For the text-containing cell, return its midpoint in (x, y) coordinate format. 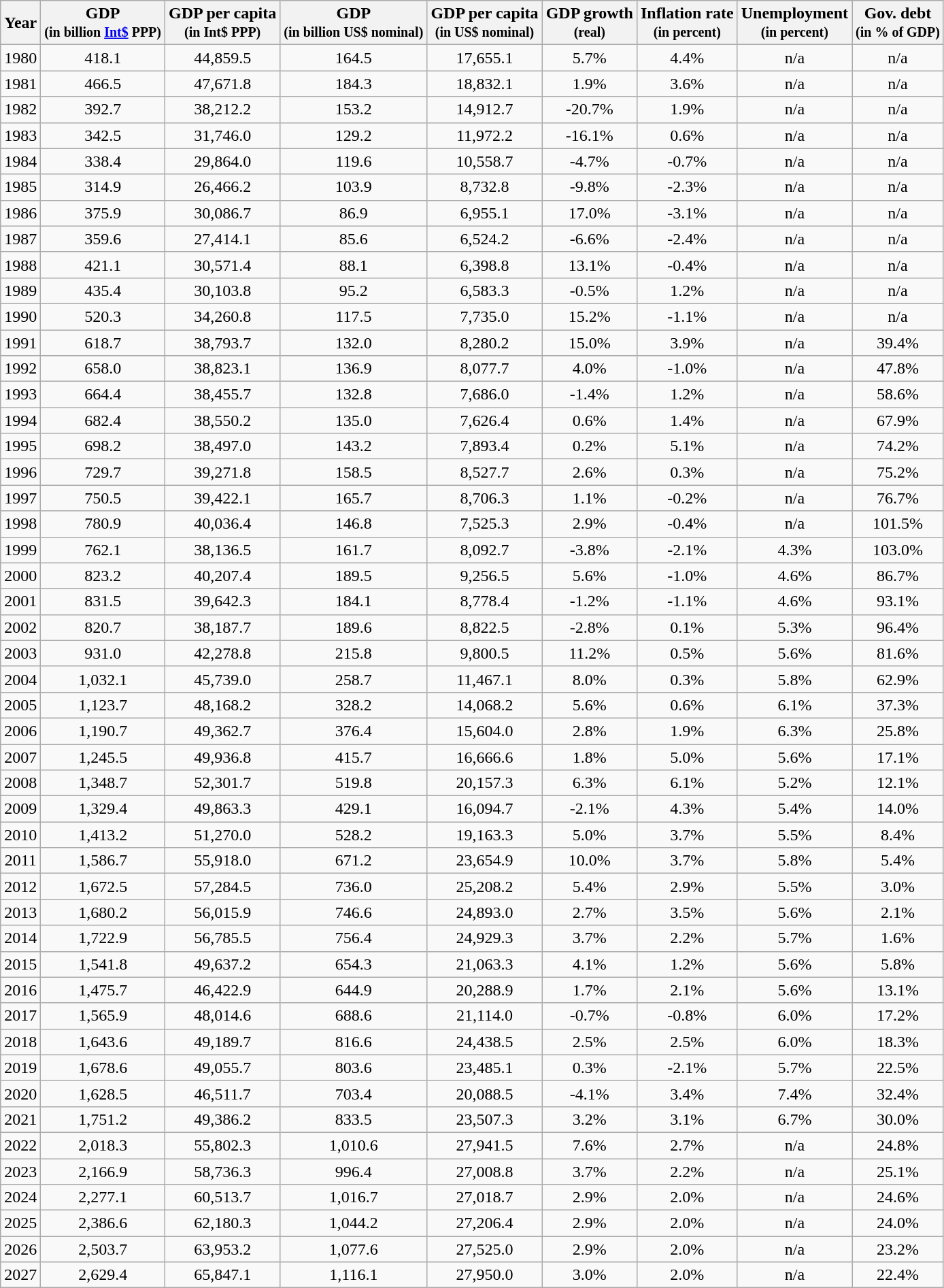
15,604.0 (484, 731)
1,245.5 (103, 757)
1,077.6 (354, 1249)
5.1% (687, 446)
-3.8% (589, 550)
21,114.0 (484, 1016)
27,206.4 (484, 1223)
2024 (20, 1198)
1,680.2 (103, 912)
15.2% (589, 316)
703.4 (354, 1093)
25,208.2 (484, 887)
49,936.8 (223, 757)
3.6% (687, 84)
7,686.0 (484, 395)
803.6 (354, 1068)
27,008.8 (484, 1171)
215.8 (354, 653)
63,953.2 (223, 1249)
-1.4% (589, 395)
1992 (20, 369)
1,016.7 (354, 1198)
49,863.3 (223, 809)
30.0% (898, 1119)
6,583.3 (484, 291)
618.7 (103, 342)
88.1 (354, 265)
435.4 (103, 291)
184.3 (354, 84)
1986 (20, 213)
184.1 (354, 601)
418.1 (103, 58)
38,455.7 (223, 395)
996.4 (354, 1171)
23,485.1 (484, 1068)
-0.5% (589, 291)
11.2% (589, 653)
96.4% (898, 627)
1981 (20, 84)
22.5% (898, 1068)
682.4 (103, 420)
750.5 (103, 498)
Year (20, 23)
-4.7% (589, 161)
8,527.7 (484, 472)
103.9 (354, 187)
18.3% (898, 1042)
47.8% (898, 369)
132.8 (354, 395)
49,055.7 (223, 1068)
42,278.8 (223, 653)
2002 (20, 627)
103.0% (898, 550)
2027 (20, 1275)
GDP per capita(in US$ nominal) (484, 23)
27,525.0 (484, 1249)
338.4 (103, 161)
117.5 (354, 316)
24,438.5 (484, 1042)
8,280.2 (484, 342)
4.4% (687, 58)
14,912.7 (484, 110)
74.2% (898, 446)
1.4% (687, 420)
8,822.5 (484, 627)
45,739.0 (223, 679)
780.9 (103, 524)
8,778.4 (484, 601)
1,565.9 (103, 1016)
2,166.9 (103, 1171)
22.4% (898, 1275)
161.7 (354, 550)
1999 (20, 550)
1,032.1 (103, 679)
153.2 (354, 110)
164.5 (354, 58)
158.5 (354, 472)
48,168.2 (223, 705)
1,010.6 (354, 1145)
2017 (20, 1016)
1980 (20, 58)
56,015.9 (223, 912)
31,746.0 (223, 135)
19,163.3 (484, 835)
21,063.3 (484, 964)
342.5 (103, 135)
38,793.7 (223, 342)
49,362.7 (223, 731)
14,068.2 (484, 705)
823.2 (103, 576)
-2.4% (687, 239)
55,918.0 (223, 861)
81.6% (898, 653)
2,503.7 (103, 1249)
60,513.7 (223, 1198)
1,672.5 (103, 887)
-9.8% (589, 187)
746.6 (354, 912)
2,018.3 (103, 1145)
2020 (20, 1093)
528.2 (354, 835)
1,628.5 (103, 1093)
10.0% (589, 861)
1.8% (589, 757)
56,785.5 (223, 938)
6,398.8 (484, 265)
2023 (20, 1171)
46,511.7 (223, 1093)
26,466.2 (223, 187)
421.1 (103, 265)
1987 (20, 239)
38,212.2 (223, 110)
1.7% (589, 990)
2022 (20, 1145)
1,586.7 (103, 861)
38,136.5 (223, 550)
519.8 (354, 783)
0.1% (687, 627)
1,751.2 (103, 1119)
38,823.1 (223, 369)
1983 (20, 135)
Inflation rate(in percent) (687, 23)
32.4% (898, 1093)
1,643.6 (103, 1042)
143.2 (354, 446)
136.9 (354, 369)
2025 (20, 1223)
86.7% (898, 576)
1,541.8 (103, 964)
1998 (20, 524)
85.6 (354, 239)
-0.8% (687, 1016)
2019 (20, 1068)
30,571.4 (223, 265)
119.6 (354, 161)
44,859.5 (223, 58)
-1.2% (589, 601)
93.1% (898, 601)
9,800.5 (484, 653)
8,732.8 (484, 187)
27,950.0 (484, 1275)
20,288.9 (484, 990)
2,386.6 (103, 1223)
146.8 (354, 524)
20,088.5 (484, 1093)
7,735.0 (484, 316)
6,955.1 (484, 213)
46,422.9 (223, 990)
2014 (20, 938)
40,207.4 (223, 576)
3.2% (589, 1119)
51,270.0 (223, 835)
392.7 (103, 110)
816.6 (354, 1042)
-16.1% (589, 135)
1,123.7 (103, 705)
314.9 (103, 187)
25.1% (898, 1171)
135.0 (354, 420)
1,190.7 (103, 731)
0.2% (589, 446)
23,654.9 (484, 861)
258.7 (354, 679)
76.7% (898, 498)
756.4 (354, 938)
14.0% (898, 809)
1,329.4 (103, 809)
-2.3% (687, 187)
2.8% (589, 731)
17.1% (898, 757)
429.1 (354, 809)
7.6% (589, 1145)
5.2% (794, 783)
24.8% (898, 1145)
671.2 (354, 861)
2026 (20, 1249)
16,666.6 (484, 757)
2001 (20, 601)
-3.1% (687, 213)
62,180.3 (223, 1223)
49,386.2 (223, 1119)
75.2% (898, 472)
0.5% (687, 653)
9,256.5 (484, 576)
1991 (20, 342)
1984 (20, 161)
466.5 (103, 84)
39.4% (898, 342)
3.4% (687, 1093)
-4.1% (589, 1093)
38,497.0 (223, 446)
1982 (20, 110)
736.0 (354, 887)
58,736.3 (223, 1171)
129.2 (354, 135)
729.7 (103, 472)
359.6 (103, 239)
-20.7% (589, 110)
17,655.1 (484, 58)
3.1% (687, 1119)
2010 (20, 835)
40,036.4 (223, 524)
4.1% (589, 964)
GDP(in billion Int$ PPP) (103, 23)
3.5% (687, 912)
376.4 (354, 731)
931.0 (103, 653)
1,348.7 (103, 783)
833.5 (354, 1119)
24.0% (898, 1223)
39,422.1 (223, 498)
24.6% (898, 1198)
1,116.1 (354, 1275)
49,637.2 (223, 964)
762.1 (103, 550)
1985 (20, 187)
95.2 (354, 291)
101.5% (898, 524)
328.2 (354, 705)
12.1% (898, 783)
GDP per capita(in Int$ PPP) (223, 23)
55,802.3 (223, 1145)
16,094.7 (484, 809)
30,103.8 (223, 291)
8,092.7 (484, 550)
27,414.1 (223, 239)
415.7 (354, 757)
-6.6% (589, 239)
2000 (20, 576)
39,271.8 (223, 472)
67.9% (898, 420)
23.2% (898, 1249)
5.3% (794, 627)
165.7 (354, 498)
39,642.3 (223, 601)
17.0% (589, 213)
2016 (20, 990)
Unemployment(in percent) (794, 23)
38,187.7 (223, 627)
7,893.4 (484, 446)
1.1% (589, 498)
8.4% (898, 835)
2004 (20, 679)
6,524.2 (484, 239)
65,847.1 (223, 1275)
18,832.1 (484, 84)
20,157.3 (484, 783)
2015 (20, 964)
1,678.6 (103, 1068)
2003 (20, 653)
7.4% (794, 1093)
2007 (20, 757)
48,014.6 (223, 1016)
23,507.3 (484, 1119)
49,189.7 (223, 1042)
-2.8% (589, 627)
820.7 (103, 627)
27,941.5 (484, 1145)
654.3 (354, 964)
698.2 (103, 446)
1989 (20, 291)
8,706.3 (484, 498)
58.6% (898, 395)
2013 (20, 912)
7,525.3 (484, 524)
10,558.7 (484, 161)
2.6% (589, 472)
8.0% (589, 679)
30,086.7 (223, 213)
1997 (20, 498)
34,260.8 (223, 316)
688.6 (354, 1016)
37.3% (898, 705)
15.0% (589, 342)
11,467.1 (484, 679)
4.0% (589, 369)
520.3 (103, 316)
86.9 (354, 213)
1993 (20, 395)
1988 (20, 265)
2018 (20, 1042)
GDP growth(real) (589, 23)
375.9 (103, 213)
2009 (20, 809)
1,413.2 (103, 835)
17.2% (898, 1016)
2,277.1 (103, 1198)
2021 (20, 1119)
658.0 (103, 369)
1,044.2 (354, 1223)
2008 (20, 783)
2006 (20, 731)
1990 (20, 316)
664.4 (103, 395)
25.8% (898, 731)
3.9% (687, 342)
24,893.0 (484, 912)
1994 (20, 420)
831.5 (103, 601)
6.7% (794, 1119)
1,475.7 (103, 990)
1995 (20, 446)
1.6% (898, 938)
644.9 (354, 990)
Gov. debt(in % of GDP) (898, 23)
132.0 (354, 342)
27,018.7 (484, 1198)
2012 (20, 887)
62.9% (898, 679)
7,626.4 (484, 420)
189.6 (354, 627)
57,284.5 (223, 887)
1996 (20, 472)
2011 (20, 861)
-0.2% (687, 498)
24,929.3 (484, 938)
2,629.4 (103, 1275)
2005 (20, 705)
29,864.0 (223, 161)
8,077.7 (484, 369)
1,722.9 (103, 938)
47,671.8 (223, 84)
52,301.7 (223, 783)
11,972.2 (484, 135)
GDP(in billion US$ nominal) (354, 23)
189.5 (354, 576)
38,550.2 (223, 420)
